Detect which cell encompasses the target text, then output its [X, Y] center coordinate. 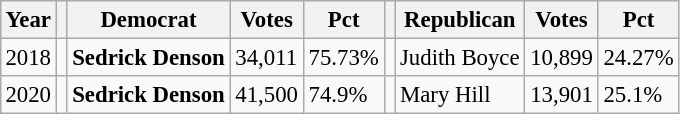
74.9% [344, 95]
Mary Hill [460, 95]
Republican [460, 20]
25.1% [638, 95]
Year [28, 20]
13,901 [562, 95]
75.73% [344, 57]
24.27% [638, 57]
34,011 [266, 57]
2018 [28, 57]
10,899 [562, 57]
Judith Boyce [460, 57]
41,500 [266, 95]
Democrat [148, 20]
2020 [28, 95]
